Return (X, Y) of the center of cell containing provided text 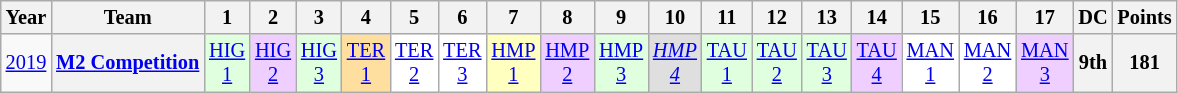
HMP4 (675, 63)
TAU3 (827, 63)
14 (877, 17)
HMP3 (621, 63)
3 (319, 17)
2019 (26, 63)
Year (26, 17)
TAU1 (727, 63)
HIG2 (273, 63)
MAN3 (1044, 63)
TER2 (414, 63)
11 (727, 17)
4 (366, 17)
9 (621, 17)
5 (414, 17)
MAN1 (930, 63)
6 (462, 17)
2 (273, 17)
181 (1145, 63)
7 (513, 17)
13 (827, 17)
17 (1044, 17)
9th (1092, 63)
TER3 (462, 63)
TER1 (366, 63)
HMP1 (513, 63)
8 (567, 17)
HMP2 (567, 63)
15 (930, 17)
MAN2 (988, 63)
1 (227, 17)
16 (988, 17)
M2 Competition (128, 63)
Points (1145, 17)
HIG3 (319, 63)
12 (777, 17)
Team (128, 17)
DC (1092, 17)
TAU2 (777, 63)
10 (675, 17)
TAU4 (877, 63)
HIG1 (227, 63)
